Extract the [X, Y] coordinate from the center of the cell holding the provided text.  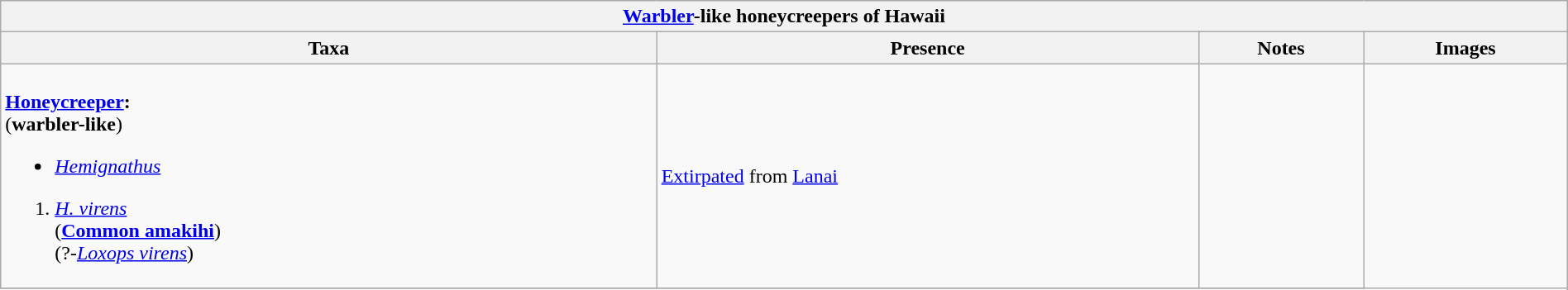
Extirpated from Lanai [928, 176]
Warbler-like honeycreepers of Hawaii [784, 17]
Presence [928, 48]
Images [1465, 48]
Taxa [329, 48]
Notes [1281, 48]
Honeycreeper:(warbler-like)HemignathusH. virens(Common amakihi)(?-Loxops virens) [329, 176]
